Find where the given text appears and provide that cell's center as [X, Y] coordinate. 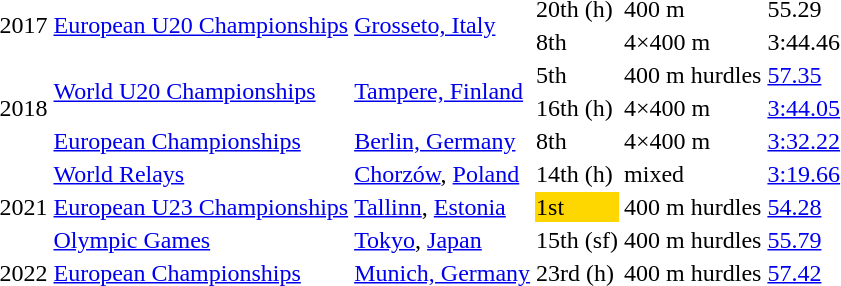
Tokyo, Japan [442, 240]
1st [578, 207]
World U20 Championships [201, 92]
15th (sf) [578, 240]
mixed [693, 174]
World Relays [201, 174]
5th [578, 75]
European U23 Championships [201, 207]
16th (h) [578, 108]
European Championships [201, 141]
Berlin, Germany [442, 141]
Olympic Games [201, 240]
Chorzów, Poland [442, 174]
14th (h) [578, 174]
Tallinn, Estonia [442, 207]
Tampere, Finland [442, 92]
